Find where the given text appears and provide that cell's center as (x, y) coordinate. 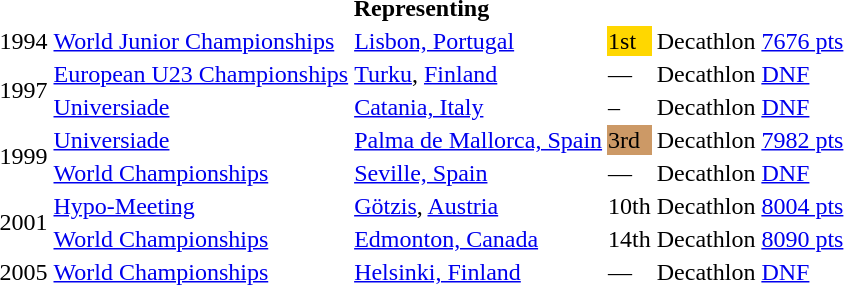
Edmonton, Canada (478, 239)
10th (630, 206)
1st (630, 41)
Lisbon, Portugal (478, 41)
World Junior Championships (201, 41)
– (630, 107)
European U23 Championships (201, 74)
Turku, Finland (478, 74)
14th (630, 239)
Catania, Italy (478, 107)
Palma de Mallorca, Spain (478, 140)
Seville, Spain (478, 173)
Götzis, Austria (478, 206)
Hypo-Meeting (201, 206)
3rd (630, 140)
